For the text-containing cell, return its midpoint in (X, Y) coordinate format. 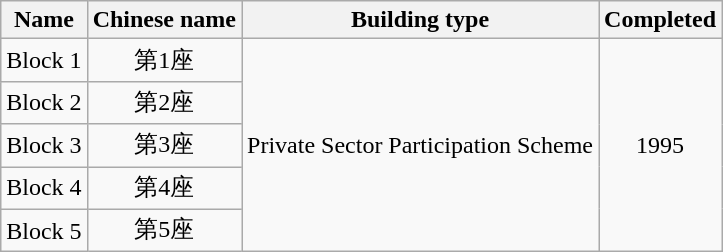
Private Sector Participation Scheme (420, 146)
Building type (420, 20)
第4座 (164, 188)
Chinese name (164, 20)
Block 4 (44, 188)
Block 1 (44, 60)
1995 (660, 146)
第5座 (164, 230)
第2座 (164, 102)
第1座 (164, 60)
Block 2 (44, 102)
Block 5 (44, 230)
Name (44, 20)
第3座 (164, 146)
Completed (660, 20)
Block 3 (44, 146)
